Extract the [x, y] coordinate from the center of the cell holding the provided text.  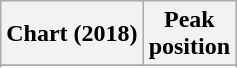
Peak position [189, 34]
Chart (2018) [72, 34]
